Provide the (x, y) coordinate of the cell's center where the given text is located.  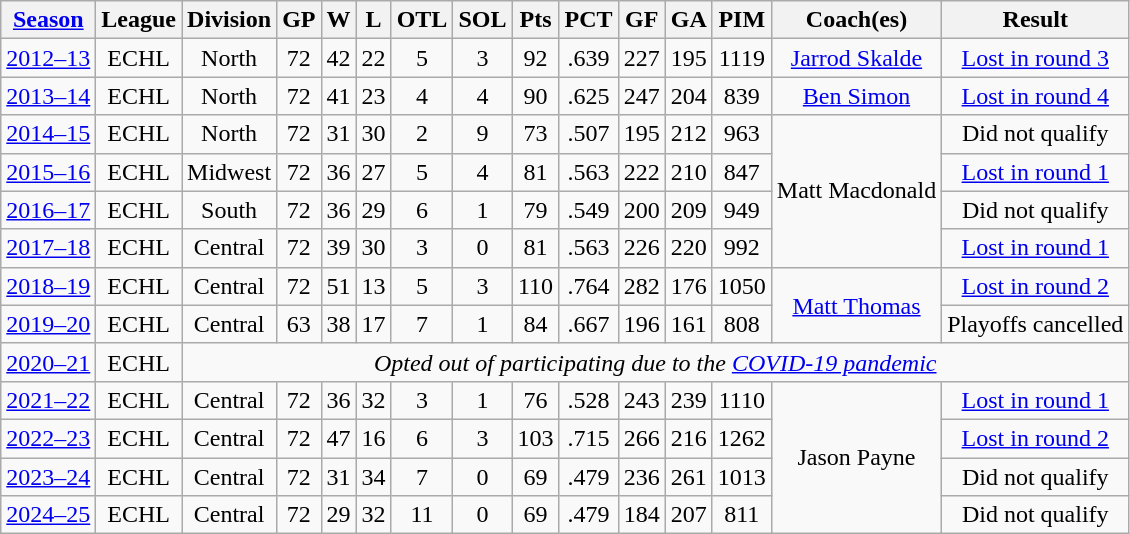
92 (536, 58)
808 (742, 324)
PIM (742, 20)
222 (642, 172)
GP (299, 20)
PCT (588, 20)
176 (688, 286)
.507 (588, 134)
2020–21 (48, 362)
23 (374, 96)
Ben Simon (856, 96)
16 (374, 438)
261 (688, 477)
.715 (588, 438)
79 (536, 210)
27 (374, 172)
84 (536, 324)
1050 (742, 286)
Matt Thomas (856, 305)
Season (48, 20)
Lost in round 3 (1036, 58)
.625 (588, 96)
17 (374, 324)
2022–23 (48, 438)
73 (536, 134)
2024–25 (48, 515)
2015–16 (48, 172)
811 (742, 515)
2 (422, 134)
Coach(es) (856, 20)
41 (338, 96)
38 (338, 324)
949 (742, 210)
Playoffs cancelled (1036, 324)
243 (642, 400)
22 (374, 58)
239 (688, 400)
63 (299, 324)
Result (1036, 20)
210 (688, 172)
42 (338, 58)
226 (642, 248)
.549 (588, 210)
1262 (742, 438)
.667 (588, 324)
2013–14 (48, 96)
Midwest (230, 172)
League (139, 20)
282 (642, 286)
OTL (422, 20)
Jarrod Skalde (856, 58)
GA (688, 20)
992 (742, 248)
247 (642, 96)
51 (338, 286)
76 (536, 400)
184 (642, 515)
W (338, 20)
9 (482, 134)
47 (338, 438)
39 (338, 248)
847 (742, 172)
2023–24 (48, 477)
220 (688, 248)
South (230, 210)
227 (642, 58)
2016–17 (48, 210)
11 (422, 515)
963 (742, 134)
216 (688, 438)
1013 (742, 477)
Jason Payne (856, 457)
.528 (588, 400)
Opted out of participating due to the COVID-19 pandemic (656, 362)
103 (536, 438)
212 (688, 134)
SOL (482, 20)
1119 (742, 58)
.764 (588, 286)
110 (536, 286)
90 (536, 96)
Matt Macdonald (856, 191)
2018–19 (48, 286)
200 (642, 210)
GF (642, 20)
L (374, 20)
1110 (742, 400)
2019–20 (48, 324)
209 (688, 210)
13 (374, 286)
Pts (536, 20)
2017–18 (48, 248)
266 (642, 438)
2021–22 (48, 400)
196 (642, 324)
204 (688, 96)
207 (688, 515)
161 (688, 324)
236 (642, 477)
34 (374, 477)
.639 (588, 58)
Division (230, 20)
2012–13 (48, 58)
839 (742, 96)
Lost in round 4 (1036, 96)
2014–15 (48, 134)
